From the cell containing the given text, extract its center point as (X, Y) coordinate. 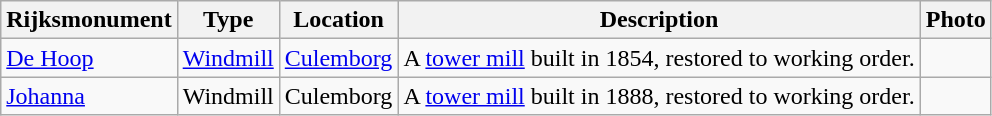
Photo (956, 20)
A tower mill built in 1854, restored to working order. (659, 58)
Johanna (89, 96)
Type (228, 20)
Rijksmonument (89, 20)
Description (659, 20)
De Hoop (89, 58)
Location (338, 20)
A tower mill built in 1888, restored to working order. (659, 96)
